Capture the cell that displays the provided text and extract its [X, Y] central coordinate. 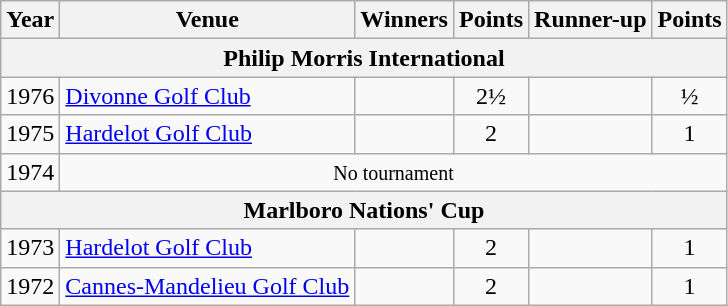
Marlboro Nations' Cup [364, 210]
1976 [30, 96]
1975 [30, 134]
Venue [208, 20]
1972 [30, 286]
No tournament [394, 172]
2½ [490, 96]
Cannes-Mandelieu Golf Club [208, 286]
1973 [30, 248]
1974 [30, 172]
Divonne Golf Club [208, 96]
Philip Morris International [364, 58]
½ [690, 96]
Runner-up [591, 20]
Year [30, 20]
Winners [404, 20]
